Return (X, Y) of the center of cell containing provided text 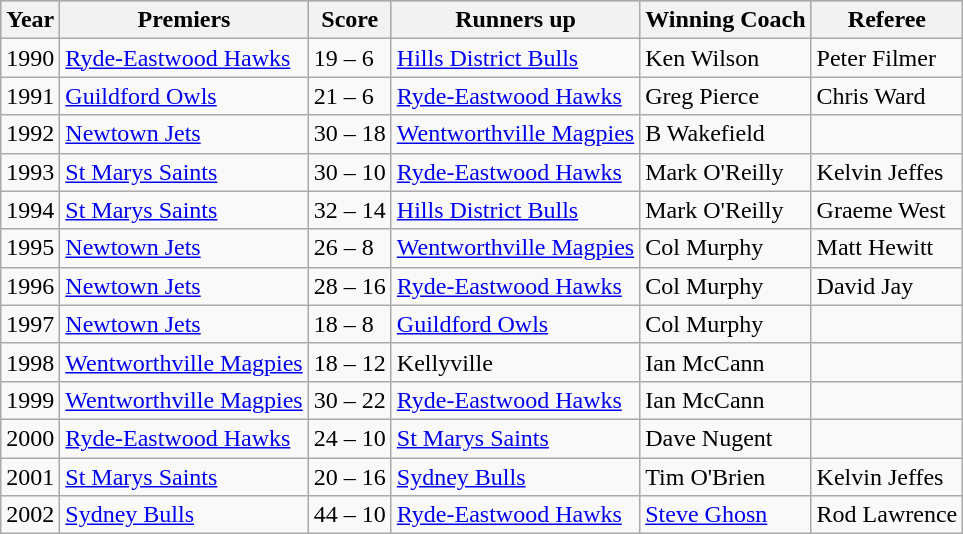
21 – 6 (350, 96)
1992 (30, 134)
30 – 22 (350, 400)
Premiers (184, 20)
Greg Pierce (726, 96)
28 – 16 (350, 286)
1997 (30, 324)
32 – 14 (350, 210)
Ken Wilson (726, 58)
Chris Ward (887, 96)
Year (30, 20)
44 – 10 (350, 515)
30 – 18 (350, 134)
Referee (887, 20)
26 – 8 (350, 248)
18 – 8 (350, 324)
1994 (30, 210)
Kellyville (515, 362)
David Jay (887, 286)
2001 (30, 477)
1993 (30, 172)
24 – 10 (350, 438)
30 – 10 (350, 172)
1998 (30, 362)
Matt Hewitt (887, 248)
Tim O'Brien (726, 477)
2000 (30, 438)
20 – 16 (350, 477)
19 – 6 (350, 58)
1991 (30, 96)
B Wakefield (726, 134)
18 – 12 (350, 362)
1995 (30, 248)
2002 (30, 515)
1999 (30, 400)
Steve Ghosn (726, 515)
Winning Coach (726, 20)
Rod Lawrence (887, 515)
1996 (30, 286)
Graeme West (887, 210)
Runners up (515, 20)
1990 (30, 58)
Score (350, 20)
Peter Filmer (887, 58)
Dave Nugent (726, 438)
